Identify which cell holds the provided text, then report its [x, y] central coordinate. 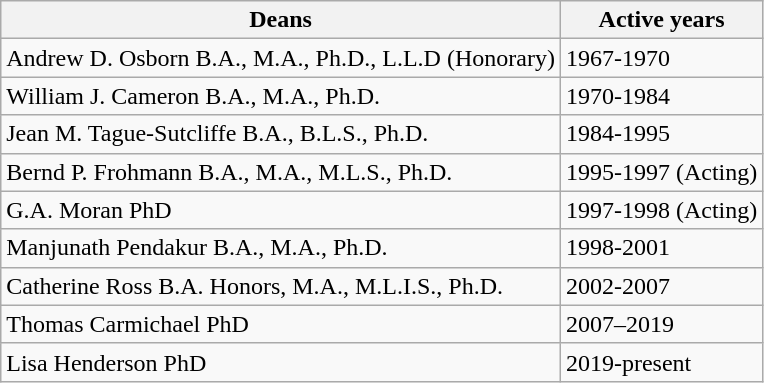
Catherine Ross B.A. Honors, M.A., M.L.I.S., Ph.D. [281, 286]
Bernd P. Frohmann B.A., M.A., M.L.S., Ph.D. [281, 172]
Active years [661, 20]
Jean M. Tague-Sutcliffe B.A., B.L.S., Ph.D. [281, 134]
William J. Cameron B.A., M.A., Ph.D. [281, 96]
2019-present [661, 362]
1995-1997 (Acting) [661, 172]
2007–2019 [661, 324]
Deans [281, 20]
1970-1984 [661, 96]
Lisa Henderson PhD [281, 362]
1984-1995 [661, 134]
2002-2007 [661, 286]
Andrew D. Osborn B.A., M.A., Ph.D., L.L.D (Honorary) [281, 58]
1998-2001 [661, 248]
G.A. Moran PhD [281, 210]
1967-1970 [661, 58]
1997-1998 (Acting) [661, 210]
Manjunath Pendakur B.A., M.A., Ph.D. [281, 248]
Thomas Carmichael PhD [281, 324]
